For the text-containing cell, return its midpoint in [x, y] coordinate format. 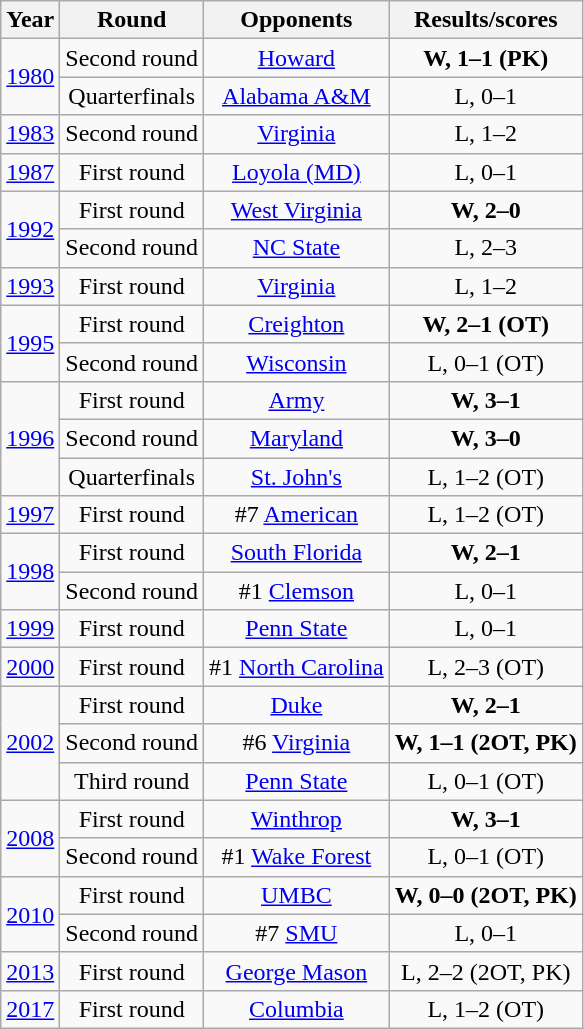
Columbia [297, 1009]
W, 2–0 [486, 210]
1980 [30, 77]
George Mason [297, 971]
#1 Clemson [297, 591]
#7 American [297, 515]
NC State [297, 248]
1996 [30, 438]
1992 [30, 229]
Winthrop [297, 819]
1993 [30, 286]
Round [132, 20]
UMBC [297, 895]
1995 [30, 343]
L, 2–3 [486, 248]
W, 3–0 [486, 438]
St. John's [297, 477]
W, 1–1 (2OT, PK) [486, 743]
L, 2–2 (2OT, PK) [486, 971]
1983 [30, 134]
South Florida [297, 553]
Duke [297, 705]
Wisconsin [297, 362]
2008 [30, 838]
1997 [30, 515]
2017 [30, 1009]
2010 [30, 914]
Third round [132, 781]
Year [30, 20]
1999 [30, 629]
#1 North Carolina [297, 667]
Maryland [297, 438]
2013 [30, 971]
Loyola (MD) [297, 172]
W, 2–1 (OT) [486, 324]
W, 1–1 (PK) [486, 58]
Opponents [297, 20]
1998 [30, 572]
Howard [297, 58]
#7 SMU [297, 933]
1987 [30, 172]
2002 [30, 743]
L, 2–3 (OT) [486, 667]
West Virginia [297, 210]
#6 Virginia [297, 743]
Creighton [297, 324]
W, 0–0 (2OT, PK) [486, 895]
Alabama A&M [297, 96]
2000 [30, 667]
#1 Wake Forest [297, 857]
Army [297, 400]
Results/scores [486, 20]
